Output the (x, y) coordinate of the center of the cell containing the given text.  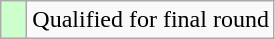
Qualified for final round (151, 20)
